Provide the [x, y] coordinate of the cell's center where the given text is located.  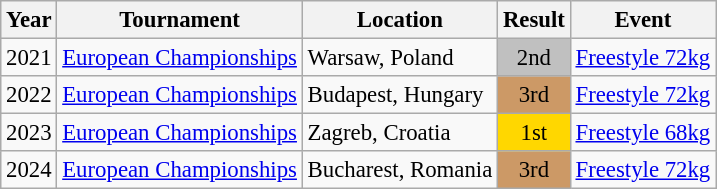
Freestyle 68kg [642, 133]
2022 [29, 95]
Zagreb, Croatia [400, 133]
Warsaw, Poland [400, 58]
1st [534, 133]
2024 [29, 170]
2023 [29, 133]
Year [29, 20]
Location [400, 20]
Budapest, Hungary [400, 95]
Result [534, 20]
Event [642, 20]
Tournament [180, 20]
2nd [534, 58]
Bucharest, Romania [400, 170]
2021 [29, 58]
